Find where the given text appears and provide that cell's center as [X, Y] coordinate. 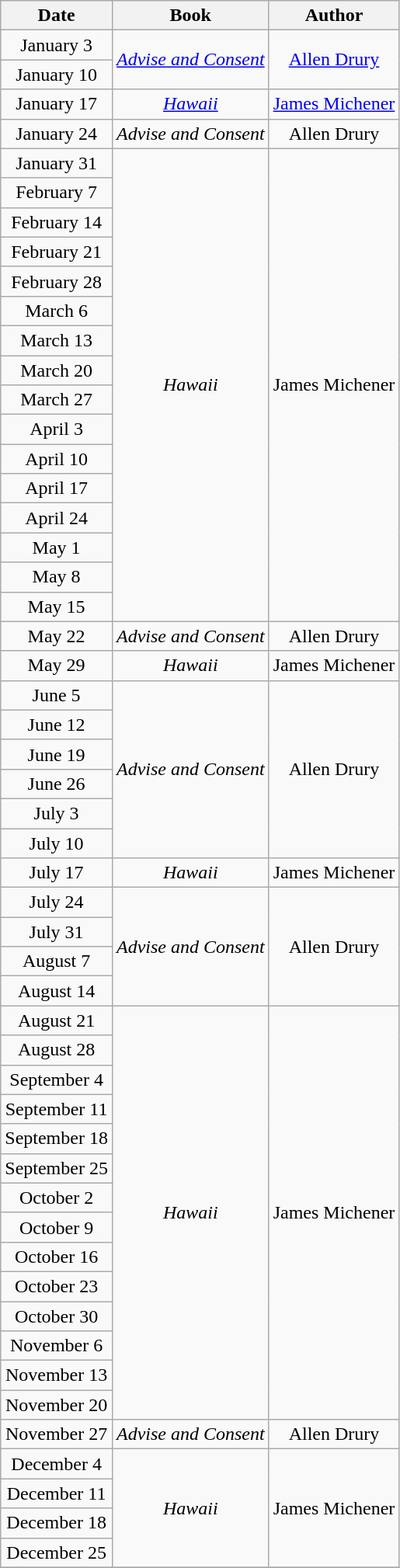
September 4 [57, 1080]
September 18 [57, 1139]
October 2 [57, 1198]
August 7 [57, 961]
January 17 [57, 104]
June 12 [57, 725]
Date [57, 16]
January 10 [57, 75]
June 19 [57, 754]
April 24 [57, 518]
November 27 [57, 1434]
July 31 [57, 932]
February 28 [57, 281]
April 10 [57, 459]
September 25 [57, 1168]
May 29 [57, 666]
July 17 [57, 873]
Author [334, 16]
December 25 [57, 1552]
September 11 [57, 1109]
March 27 [57, 400]
October 30 [57, 1316]
December 11 [57, 1493]
January 24 [57, 134]
May 22 [57, 636]
November 13 [57, 1375]
April 17 [57, 488]
October 23 [57, 1286]
December 18 [57, 1523]
December 4 [57, 1464]
May 1 [57, 548]
February 21 [57, 252]
May 15 [57, 607]
March 13 [57, 340]
August 21 [57, 1020]
Book [190, 16]
June 5 [57, 695]
October 9 [57, 1227]
March 20 [57, 370]
February 14 [57, 222]
January 31 [57, 163]
October 16 [57, 1257]
January 3 [57, 45]
August 28 [57, 1050]
November 6 [57, 1346]
July 3 [57, 813]
July 24 [57, 902]
February 7 [57, 193]
July 10 [57, 843]
May 8 [57, 577]
April 3 [57, 429]
June 26 [57, 784]
August 14 [57, 991]
March 6 [57, 311]
November 20 [57, 1405]
